For the text-containing cell, return its midpoint in (x, y) coordinate format. 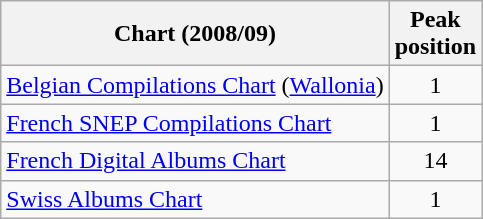
French SNEP Compilations Chart (195, 123)
Swiss Albums Chart (195, 199)
Peakposition (435, 34)
14 (435, 161)
Belgian Compilations Chart (Wallonia) (195, 85)
Chart (2008/09) (195, 34)
French Digital Albums Chart (195, 161)
